Extract the (X, Y) coordinate from the center of the cell holding the provided text.  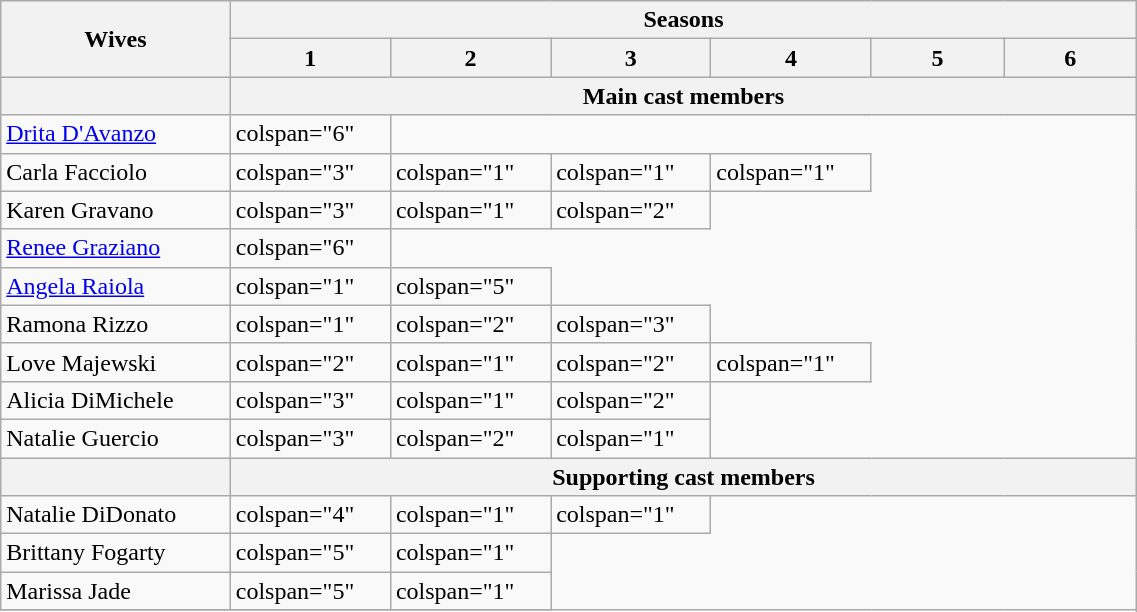
Alicia DiMichele (116, 400)
6 (1070, 58)
3 (631, 58)
5 (938, 58)
Carla Facciolo (116, 172)
Renee Graziano (116, 248)
Karen Gravano (116, 210)
Drita D'Avanzo (116, 134)
Brittany Fogarty (116, 553)
Natalie DiDonato (116, 515)
Seasons (684, 20)
Angela Raiola (116, 286)
colspan="4" (310, 515)
Love Majewski (116, 362)
Marissa Jade (116, 591)
1 (310, 58)
Ramona Rizzo (116, 324)
Supporting cast members (684, 477)
4 (791, 58)
Main cast members (684, 96)
Natalie Guercio (116, 438)
Wives (116, 39)
2 (470, 58)
